Locate the cell with the specified text and output its (x, y) center coordinate. 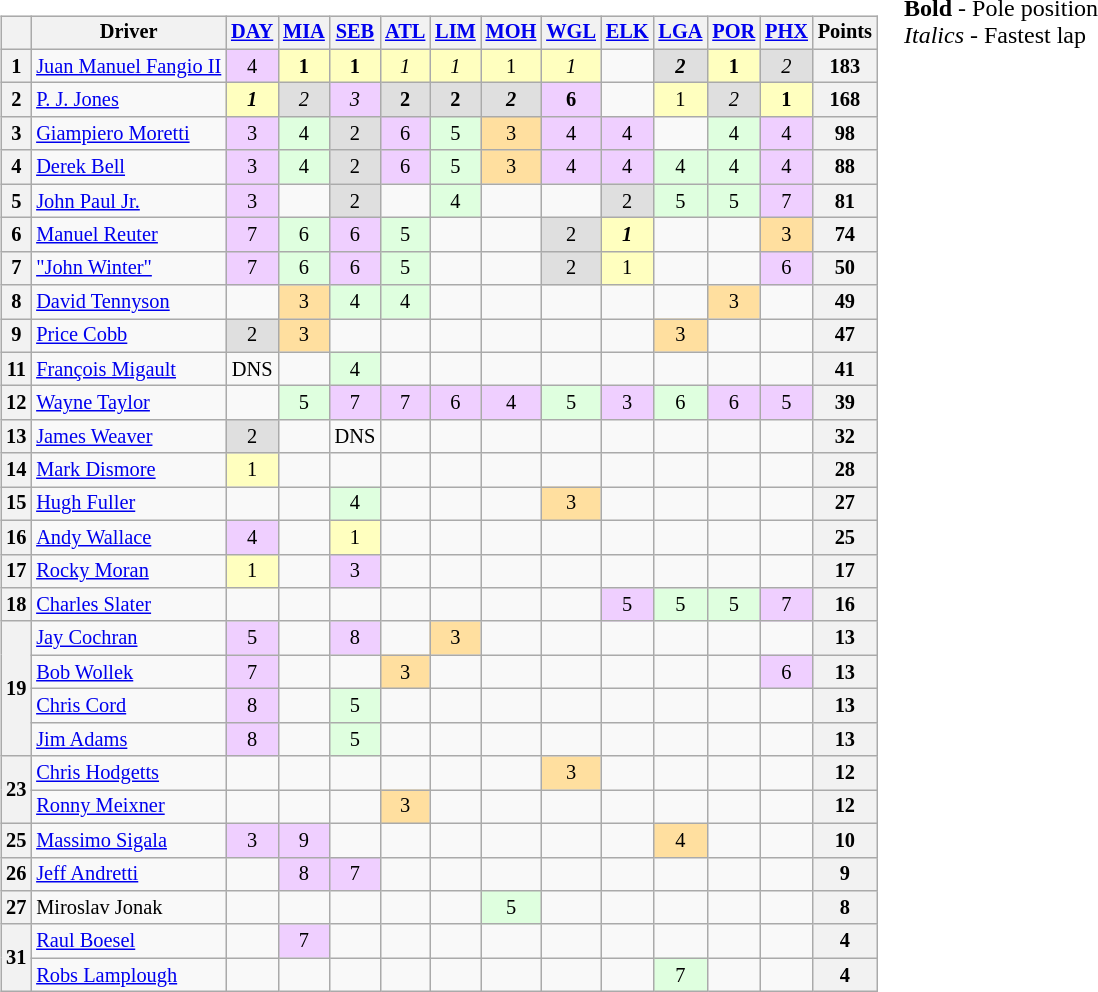
Chris Hodgetts (128, 773)
ELK (628, 33)
"John Winter" (128, 268)
ATL (405, 33)
Derek Bell (128, 167)
Robs Lamplough (128, 975)
Miroslav Jonak (128, 908)
Wayne Taylor (128, 403)
MIA (304, 33)
31 (16, 958)
Hugh Fuller (128, 504)
Manuel Reuter (128, 235)
10 (845, 840)
23 (16, 790)
18 (16, 605)
WGL (571, 33)
74 (845, 235)
POR (734, 33)
88 (845, 167)
Massimo Sigala (128, 840)
Raul Boesel (128, 941)
LIM (455, 33)
39 (845, 403)
Mark Dismore (128, 470)
81 (845, 201)
Driver (128, 33)
41 (845, 369)
14 (16, 470)
50 (845, 268)
28 (845, 470)
Price Cobb (128, 336)
P. J. Jones (128, 100)
168 (845, 100)
LGA (681, 33)
98 (845, 134)
11 (16, 369)
49 (845, 302)
Juan Manuel Fangio II (128, 66)
Giampiero Moretti (128, 134)
Points (845, 33)
Jim Adams (128, 739)
Jay Cochran (128, 638)
David Tennyson (128, 302)
15 (16, 504)
183 (845, 66)
19 (16, 688)
Jeff Andretti (128, 874)
John Paul Jr. (128, 201)
François Migault (128, 369)
PHX (786, 33)
Charles Slater (128, 605)
DAY (252, 33)
Andy Wallace (128, 537)
James Weaver (128, 437)
26 (16, 874)
Chris Cord (128, 706)
Rocky Moran (128, 571)
Bob Wollek (128, 672)
47 (845, 336)
MOH (512, 33)
SEB (355, 33)
Ronny Meixner (128, 807)
32 (845, 437)
